Search for the cell housing the specified text and yield its (X, Y) center coordinate. 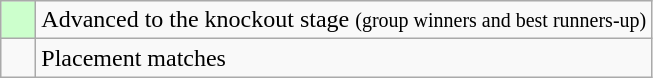
Advanced to the knockout stage (group winners and best runners-up) (344, 20)
Placement matches (344, 58)
